Find where the given text appears and provide that cell's center as (X, Y) coordinate. 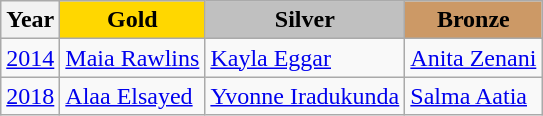
Gold (132, 20)
Yvonne Iradukunda (305, 96)
Anita Zenani (474, 58)
Maia Rawlins (132, 58)
2014 (30, 58)
Silver (305, 20)
Kayla Eggar (305, 58)
Year (30, 20)
Alaa Elsayed (132, 96)
Bronze (474, 20)
Salma Aatia (474, 96)
2018 (30, 96)
